Locate the cell with the specified text and output its (X, Y) center coordinate. 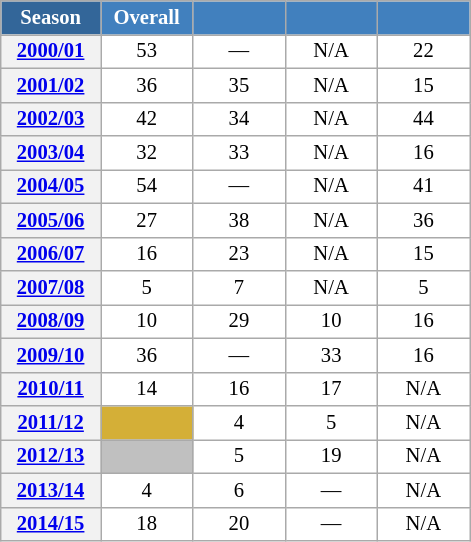
38 (239, 220)
2005/06 (51, 220)
2011/12 (51, 423)
53 (146, 51)
2013/14 (51, 490)
2008/09 (51, 321)
19 (331, 456)
2004/05 (51, 186)
7 (239, 287)
32 (146, 153)
2003/04 (51, 153)
2006/07 (51, 254)
20 (239, 524)
2009/10 (51, 355)
35 (239, 85)
14 (146, 389)
2007/08 (51, 287)
42 (146, 119)
29 (239, 321)
6 (239, 490)
27 (146, 220)
2014/15 (51, 524)
Overall (146, 17)
22 (423, 51)
2001/02 (51, 85)
18 (146, 524)
2002/03 (51, 119)
23 (239, 254)
2012/13 (51, 456)
17 (331, 389)
2000/01 (51, 51)
2010/11 (51, 389)
54 (146, 186)
41 (423, 186)
34 (239, 119)
Season (51, 17)
44 (423, 119)
